Scan for the cell matching the given text and deliver its (x, y) coordinate at center. 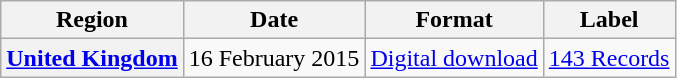
16 February 2015 (274, 58)
Date (274, 20)
143 Records (609, 58)
Format (454, 20)
United Kingdom (92, 58)
Digital download (454, 58)
Label (609, 20)
Region (92, 20)
